Return (x, y) of the center of cell containing provided text 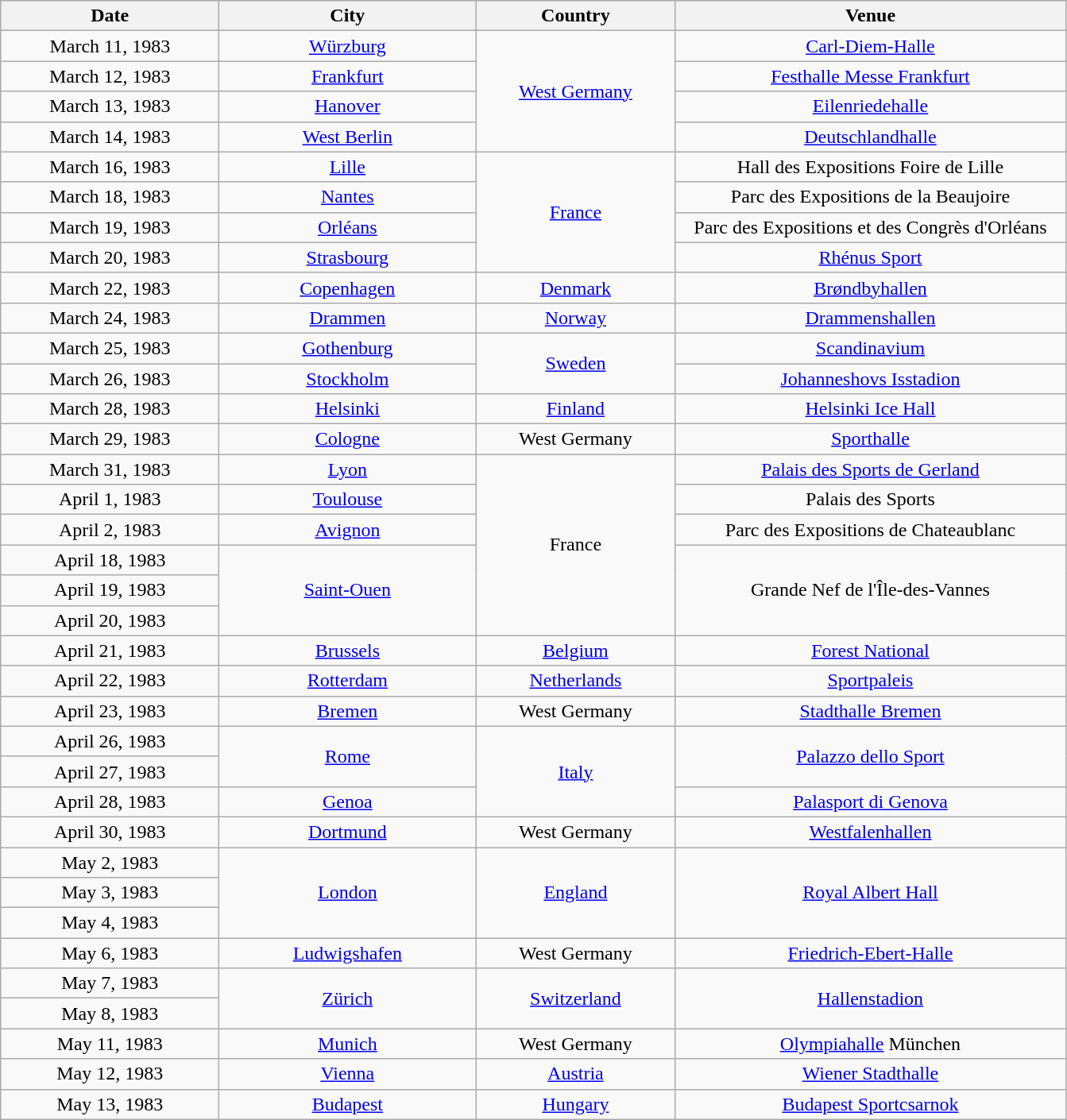
May 6, 1983 (110, 953)
Helsinki Ice Hall (871, 409)
Hanover (348, 106)
Hallenstadion (871, 998)
Stockholm (348, 379)
Frankfurt (348, 76)
Ludwigshafen (348, 953)
May 3, 1983 (110, 893)
April 23, 1983 (110, 711)
April 27, 1983 (110, 771)
Lille (348, 167)
Hungary (575, 1104)
Carl-Diem-Halle (871, 46)
Palais des Sports (871, 500)
April 18, 1983 (110, 560)
Orléans (348, 227)
Hall des Expositions Foire de Lille (871, 167)
Friedrich-Ebert-Halle (871, 953)
Budapest Sportcsarnok (871, 1104)
Toulouse (348, 500)
Nantes (348, 197)
Westfalenhallen (871, 832)
March 16, 1983 (110, 167)
Drammen (348, 318)
May 4, 1983 (110, 923)
England (575, 892)
Eilenriedehalle (871, 106)
March 26, 1983 (110, 379)
Parc des Expositions et des Congrès d'Orléans (871, 227)
Scandinavium (871, 348)
Helsinki (348, 409)
April 21, 1983 (110, 651)
March 18, 1983 (110, 197)
Deutschlandhalle (871, 137)
Country (575, 16)
Strasbourg (348, 257)
Finland (575, 409)
West Berlin (348, 137)
Norway (575, 318)
April 22, 1983 (110, 681)
May 2, 1983 (110, 862)
Gothenburg (348, 348)
City (348, 16)
Brussels (348, 651)
March 11, 1983 (110, 46)
Olympiahalle München (871, 1044)
April 20, 1983 (110, 620)
Rhénus Sport (871, 257)
May 12, 1983 (110, 1074)
Parc des Expositions de Chateaublanc (871, 530)
Italy (575, 771)
Avignon (348, 530)
Munich (348, 1044)
May 13, 1983 (110, 1104)
April 30, 1983 (110, 832)
March 31, 1983 (110, 469)
March 12, 1983 (110, 76)
Royal Albert Hall (871, 892)
Palasport di Genova (871, 801)
May 7, 1983 (110, 983)
Lyon (348, 469)
Festhalle Messe Frankfurt (871, 76)
March 25, 1983 (110, 348)
April 1, 1983 (110, 500)
Vienna (348, 1074)
Sweden (575, 363)
Switzerland (575, 998)
April 19, 1983 (110, 590)
March 22, 1983 (110, 288)
Palais des Sports de Gerland (871, 469)
Netherlands (575, 681)
Cologne (348, 439)
London (348, 892)
Dortmund (348, 832)
March 19, 1983 (110, 227)
March 28, 1983 (110, 409)
Parc des Expositions de la Beaujoire (871, 197)
Johanneshovs Isstadion (871, 379)
March 24, 1983 (110, 318)
Sportpaleis (871, 681)
March 20, 1983 (110, 257)
Sporthalle (871, 439)
Rome (348, 756)
Würzburg (348, 46)
Stadthalle Bremen (871, 711)
Wiener Stadthalle (871, 1074)
Saint-Ouen (348, 590)
Date (110, 16)
Genoa (348, 801)
Zürich (348, 998)
May 8, 1983 (110, 1014)
Austria (575, 1074)
Drammenshallen (871, 318)
Bremen (348, 711)
May 11, 1983 (110, 1044)
Brøndbyhallen (871, 288)
Denmark (575, 288)
Budapest (348, 1104)
Venue (871, 16)
April 26, 1983 (110, 741)
Palazzo dello Sport (871, 756)
March 14, 1983 (110, 137)
March 29, 1983 (110, 439)
Grande Nef de l'Île-des-Vannes (871, 590)
Forest National (871, 651)
Belgium (575, 651)
April 28, 1983 (110, 801)
Rotterdam (348, 681)
Copenhagen (348, 288)
March 13, 1983 (110, 106)
April 2, 1983 (110, 530)
